Return [x, y] of the center of cell containing provided text 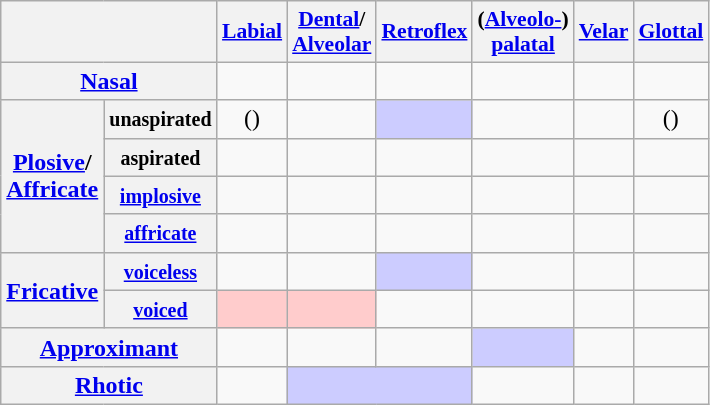
Plosive/Affricate [52, 176]
voiceless [160, 271]
Retroflex [424, 32]
implosive [160, 195]
unaspirated [160, 119]
Rhotic [109, 385]
voiced [160, 309]
Nasal [109, 81]
affricate [160, 233]
Glottal [670, 32]
(Alveolo-)palatal [522, 32]
Dental/Alveolar [332, 32]
aspirated [160, 157]
Approximant [109, 347]
Fricative [52, 290]
Labial [252, 32]
Velar [604, 32]
